From the cell containing the given text, extract its center point as [x, y] coordinate. 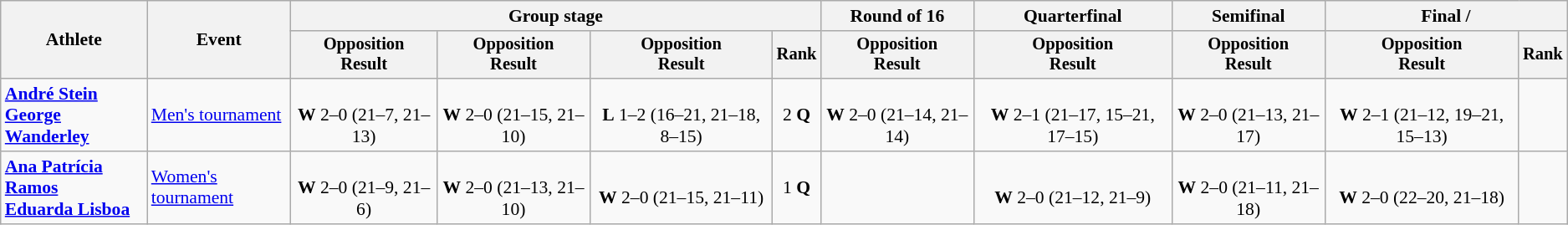
2 Q [797, 115]
W 2–0 (21–14, 21–14) [896, 115]
Men's tournament [219, 115]
W 2–0 (21–15, 21–11) [681, 187]
Ana Patrícia RamosEduarda Lisboa [74, 187]
Final / [1445, 16]
W 2–1 (21–17, 15–21, 17–15) [1072, 115]
Group stage [556, 16]
Event [219, 40]
W 2–0 (21–7, 21–13) [365, 115]
Women's tournament [219, 187]
W 2–1 (21–12, 19–21, 15–13) [1422, 115]
Quarterfinal [1072, 16]
W 2–0 (21–13, 21–17) [1248, 115]
W 2–0 (21–12, 21–9) [1072, 187]
André SteinGeorge Wanderley [74, 115]
L 1–2 (16–21, 21–18, 8–15) [681, 115]
Semifinal [1248, 16]
W 2–0 (21–9, 21–6) [365, 187]
Athlete [74, 40]
W 2–0 (21–15, 21–10) [513, 115]
W 2–0 (21–11, 21–18) [1248, 187]
Round of 16 [896, 16]
W 2–0 (22–20, 21–18) [1422, 187]
W 2–0 (21–13, 21–10) [513, 187]
1 Q [797, 187]
